Output the (X, Y) coordinate of the center of the cell containing the given text.  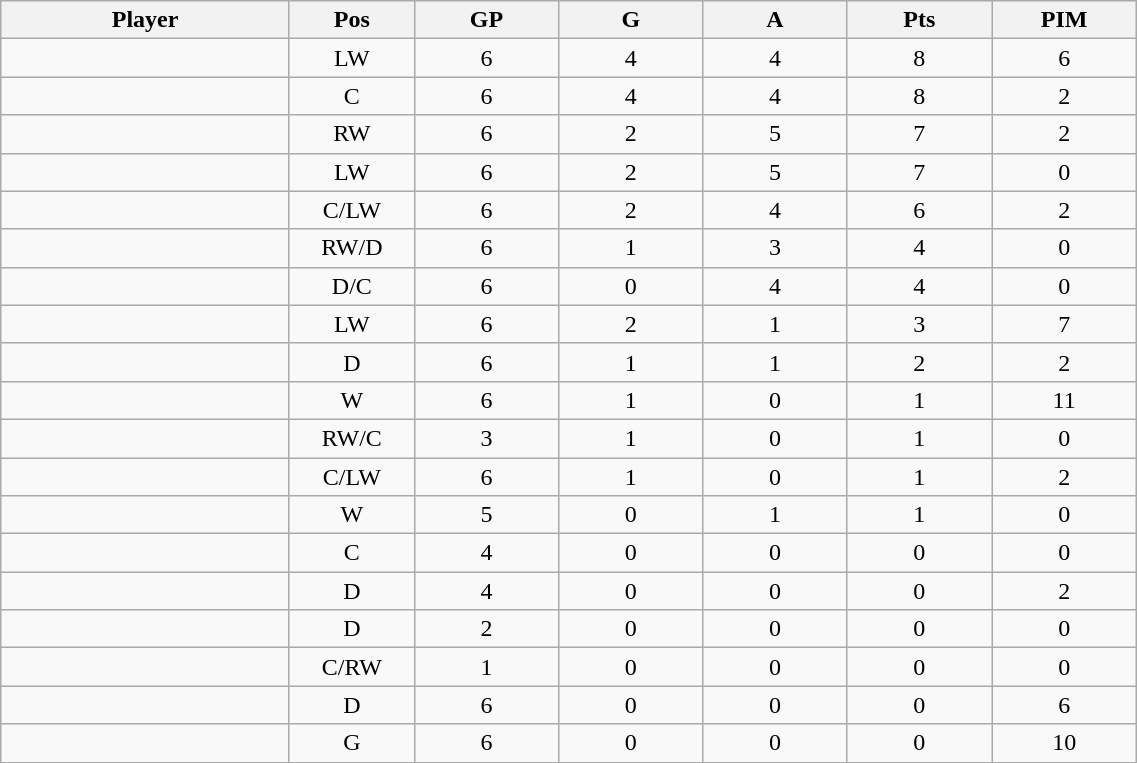
D/C (352, 286)
RW (352, 134)
C/RW (352, 667)
10 (1064, 743)
11 (1064, 400)
RW/C (352, 438)
PIM (1064, 20)
GP (486, 20)
Pos (352, 20)
Player (146, 20)
RW/D (352, 248)
A (775, 20)
Pts (919, 20)
